Search for the cell housing the specified text and yield its (X, Y) center coordinate. 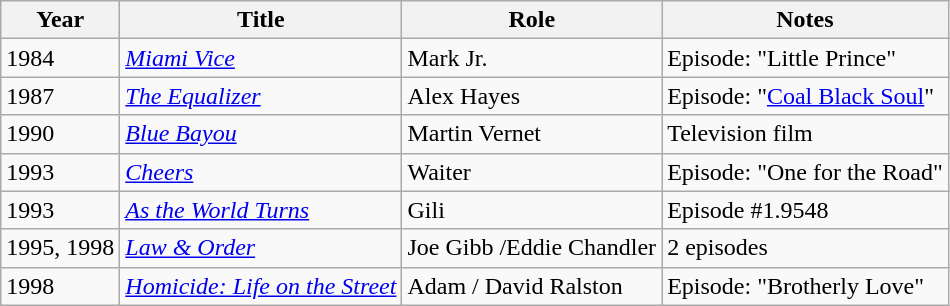
Episode: "One for the Road" (806, 172)
As the World Turns (261, 210)
2 episodes (806, 248)
1987 (60, 96)
Joe Gibb /Eddie Chandler (532, 248)
Year (60, 20)
1995, 1998 (60, 248)
Episode: "Brotherly Love" (806, 286)
1998 (60, 286)
The Equalizer (261, 96)
Alex Hayes (532, 96)
Martin Vernet (532, 134)
Cheers (261, 172)
Mark Jr. (532, 58)
Role (532, 20)
Gili (532, 210)
1990 (60, 134)
Episode: "Coal Black Soul" (806, 96)
Miami Vice (261, 58)
Adam / David Ralston (532, 286)
Blue Bayou (261, 134)
Homicide: Life on the Street (261, 286)
Waiter (532, 172)
Television film (806, 134)
Episode: "Little Prince" (806, 58)
Title (261, 20)
Law & Order (261, 248)
Notes (806, 20)
1984 (60, 58)
Episode #1.9548 (806, 210)
